For the text-containing cell, return its midpoint in [X, Y] coordinate format. 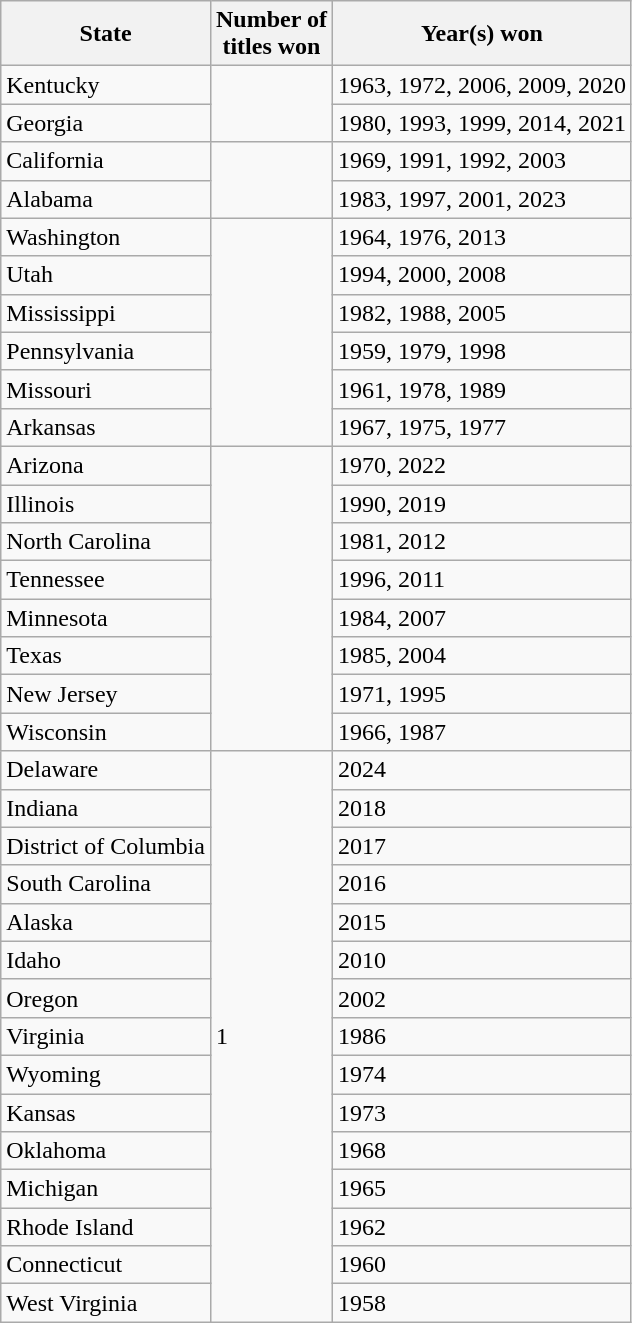
Pennsylvania [106, 351]
Mississippi [106, 313]
1974 [482, 1074]
California [106, 161]
2002 [482, 998]
Kansas [106, 1113]
1984, 2007 [482, 618]
North Carolina [106, 542]
1966, 1987 [482, 732]
Georgia [106, 123]
Rhode Island [106, 1227]
Utah [106, 275]
Virginia [106, 1036]
1996, 2011 [482, 580]
Number of titles won [271, 34]
2016 [482, 884]
Michigan [106, 1189]
Delaware [106, 770]
1983, 1997, 2001, 2023 [482, 199]
Alabama [106, 199]
Arkansas [106, 427]
1970, 2022 [482, 465]
1 [271, 1036]
Tennessee [106, 580]
1962 [482, 1227]
Washington [106, 237]
1961, 1978, 1989 [482, 389]
Illinois [106, 503]
1960 [482, 1265]
1990, 2019 [482, 503]
2010 [482, 960]
Idaho [106, 960]
2017 [482, 846]
Alaska [106, 922]
Oklahoma [106, 1151]
1981, 2012 [482, 542]
1969, 1991, 1992, 2003 [482, 161]
Arizona [106, 465]
Minnesota [106, 618]
1965 [482, 1189]
Wyoming [106, 1074]
Indiana [106, 808]
1973 [482, 1113]
Kentucky [106, 85]
1968 [482, 1151]
2015 [482, 922]
New Jersey [106, 694]
Oregon [106, 998]
Wisconsin [106, 732]
South Carolina [106, 884]
Missouri [106, 389]
West Virginia [106, 1303]
1967, 1975, 1977 [482, 427]
1964, 1976, 2013 [482, 237]
1986 [482, 1036]
District of Columbia [106, 846]
Year(s) won [482, 34]
1980, 1993, 1999, 2014, 2021 [482, 123]
State [106, 34]
Texas [106, 656]
2018 [482, 808]
1958 [482, 1303]
1994, 2000, 2008 [482, 275]
Connecticut [106, 1265]
2024 [482, 770]
1963, 1972, 2006, 2009, 2020 [482, 85]
1971, 1995 [482, 694]
1985, 2004 [482, 656]
1982, 1988, 2005 [482, 313]
1959, 1979, 1998 [482, 351]
